Identify which cell holds the provided text, then report its (X, Y) central coordinate. 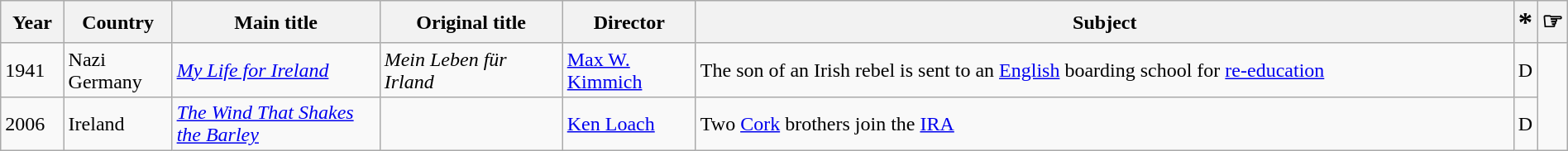
Country (117, 22)
Ken Loach (629, 124)
1941 (32, 69)
☞ (1553, 22)
Original title (471, 22)
Director (629, 22)
Max W. Kimmich (629, 69)
Main title (276, 22)
Subject (1105, 22)
* (1525, 22)
2006 (32, 124)
My Life for Ireland (276, 69)
Year (32, 22)
Two Cork brothers join the IRA (1105, 124)
Nazi Germany (117, 69)
The Wind That Shakes the Barley (276, 124)
The son of an Irish rebel is sent to an English boarding school for re-education (1105, 69)
Mein Leben für Irland (471, 69)
Ireland (117, 124)
